Scan for the cell matching the given text and deliver its [x, y] coordinate at center. 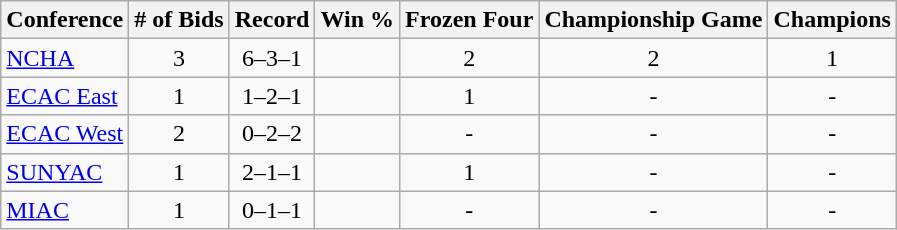
MIAC [65, 210]
2–1–1 [272, 172]
6–3–1 [272, 58]
Frozen Four [470, 20]
0–2–2 [272, 134]
# of Bids [179, 20]
NCHA [65, 58]
3 [179, 58]
0–1–1 [272, 210]
Champions [832, 20]
Record [272, 20]
Win % [358, 20]
ECAC East [65, 96]
1–2–1 [272, 96]
Championship Game [654, 20]
SUNYAC [65, 172]
Conference [65, 20]
ECAC West [65, 134]
